Provide the (x, y) coordinate of the cell's center where the given text is located.  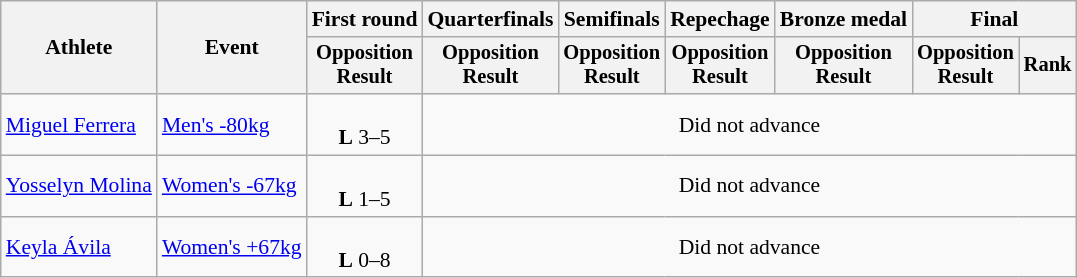
Keyla Ávila (79, 248)
Semifinals (612, 19)
Miguel Ferrera (79, 124)
Athlete (79, 48)
Yosselyn Molina (79, 186)
L 1–5 (365, 186)
L 3–5 (365, 124)
L 0–8 (365, 248)
Event (232, 48)
Quarterfinals (490, 19)
Final (994, 19)
Women's +67kg (232, 248)
Women's -67kg (232, 186)
Men's -80kg (232, 124)
Bronze medal (844, 19)
First round (365, 19)
Rank (1048, 66)
Repechage (720, 19)
